Pinpoint the cell where the given text exists, returning its (x, y) midpoint coordinate. 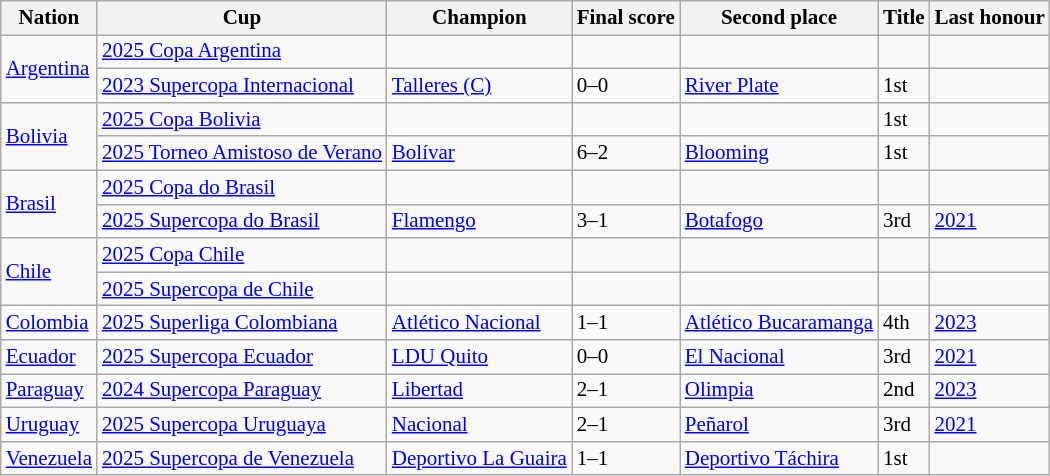
4th (904, 323)
Paraguay (49, 391)
Talleres (C) (480, 86)
River Plate (779, 86)
2025 Torneo Amistoso de Verano (242, 153)
Bolívar (480, 153)
Venezuela (49, 458)
Brasil (49, 204)
Final score (626, 18)
6–2 (626, 153)
2025 Copa Argentina (242, 52)
Atlético Nacional (480, 323)
2025 Copa do Brasil (242, 187)
2nd (904, 391)
El Nacional (779, 357)
Blooming (779, 153)
Deportivo La Guaira (480, 458)
Bolivia (49, 136)
Cup (242, 18)
2025 Supercopa Uruguaya (242, 424)
2024 Supercopa Paraguay (242, 391)
Argentina (49, 69)
2025 Copa Chile (242, 255)
Chile (49, 272)
Second place (779, 18)
LDU Quito (480, 357)
2025 Supercopa do Brasil (242, 221)
Flamengo (480, 221)
Botafogo (779, 221)
3–1 (626, 221)
Ecuador (49, 357)
Olimpia (779, 391)
2025 Superliga Colombiana (242, 323)
2025 Supercopa de Venezuela (242, 458)
Title (904, 18)
2025 Supercopa de Chile (242, 289)
Nation (49, 18)
2025 Supercopa Ecuador (242, 357)
Deportivo Táchira (779, 458)
Peñarol (779, 424)
Nacional (480, 424)
Champion (480, 18)
Libertad (480, 391)
Colombia (49, 323)
Atlético Bucaramanga (779, 323)
2023 Supercopa Internacional (242, 86)
Uruguay (49, 424)
Last honour (990, 18)
2025 Copa Bolivia (242, 119)
